Determine the [X, Y] coordinate at the center of the cell enclosing the given text.  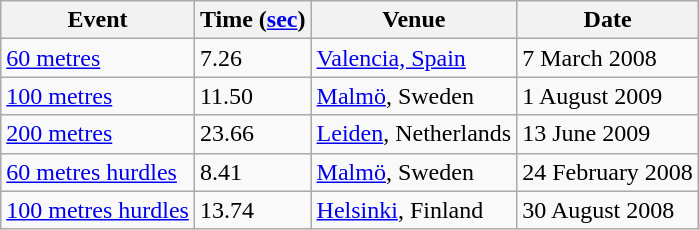
Leiden, Netherlands [414, 134]
7.26 [252, 58]
Date [608, 20]
60 metres [98, 58]
13.74 [252, 210]
200 metres [98, 134]
13 June 2009 [608, 134]
7 March 2008 [608, 58]
24 February 2008 [608, 172]
Event [98, 20]
23.66 [252, 134]
8.41 [252, 172]
Helsinki, Finland [414, 210]
1 August 2009 [608, 96]
11.50 [252, 96]
60 metres hurdles [98, 172]
Venue [414, 20]
100 metres hurdles [98, 210]
100 metres [98, 96]
Valencia, Spain [414, 58]
30 August 2008 [608, 210]
Time (sec) [252, 20]
